Return the (X, Y) coordinate for the center point of the cell that contains the specified text.  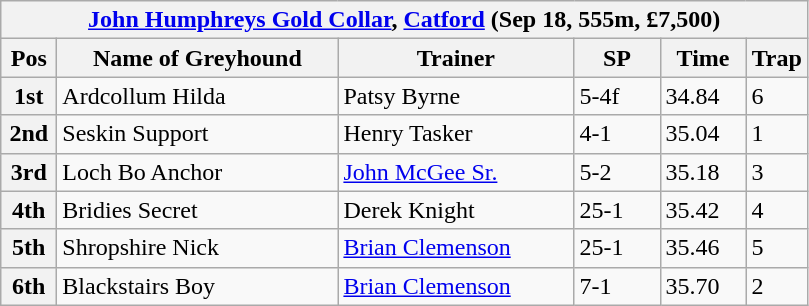
Loch Bo Anchor (198, 172)
John McGee Sr. (456, 172)
34.84 (703, 96)
Derek Knight (456, 210)
Name of Greyhound (198, 58)
3 (776, 172)
5th (29, 248)
5-2 (617, 172)
Pos (29, 58)
Ardcollum Hilda (198, 96)
7-1 (617, 286)
SP (617, 58)
4th (29, 210)
Shropshire Nick (198, 248)
2 (776, 286)
Bridies Secret (198, 210)
1 (776, 134)
Blackstairs Boy (198, 286)
Time (703, 58)
35.42 (703, 210)
Trap (776, 58)
1st (29, 96)
6th (29, 286)
John Humphreys Gold Collar, Catford (Sep 18, 555m, £7,500) (404, 20)
5-4f (617, 96)
4 (776, 210)
35.70 (703, 286)
Patsy Byrne (456, 96)
Seskin Support (198, 134)
5 (776, 248)
6 (776, 96)
35.18 (703, 172)
35.04 (703, 134)
Trainer (456, 58)
3rd (29, 172)
35.46 (703, 248)
Henry Tasker (456, 134)
4-1 (617, 134)
2nd (29, 134)
